Return the [x, y] coordinate for the center point of the cell that contains the specified text.  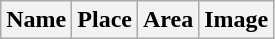
Name [36, 20]
Place [105, 20]
Area [168, 20]
Image [236, 20]
